Provide the [x, y] coordinate of the cell's center where the given text is located.  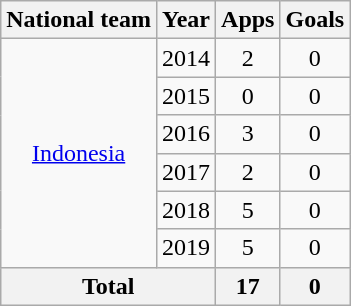
Goals [315, 20]
17 [248, 286]
2014 [186, 58]
Total [108, 286]
3 [248, 134]
Apps [248, 20]
2019 [186, 248]
Year [186, 20]
Indonesia [79, 153]
2015 [186, 96]
2017 [186, 172]
2018 [186, 210]
2016 [186, 134]
National team [79, 20]
